Find where the given text appears and provide that cell's center as (x, y) coordinate. 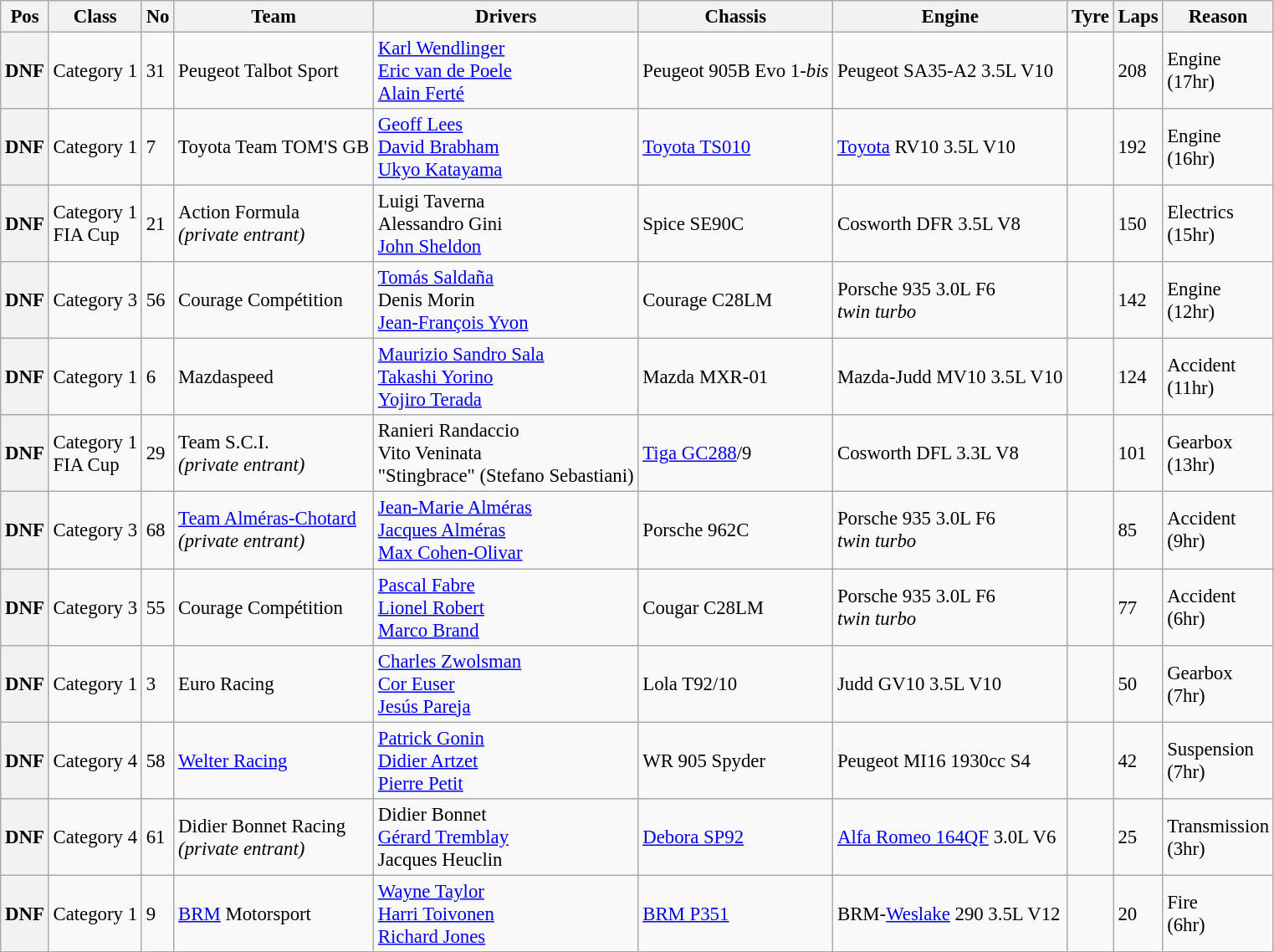
142 (1138, 300)
Wayne Taylor Harri Toivonen Richard Jones (506, 914)
BRM-Weslake 290 3.5L V12 (950, 914)
Team Alméras-Chotard(private entrant) (274, 530)
Engine(16hr) (1218, 147)
29 (157, 453)
Team S.C.I. (private entrant) (274, 453)
55 (157, 607)
WR 905 Spyder (736, 760)
Chassis (736, 17)
Team (274, 17)
Toyota TS010 (736, 147)
Maurizio Sandro Sala Takashi Yorino Yojiro Terada (506, 377)
Cougar C28LM (736, 607)
Class (95, 17)
56 (157, 300)
Euro Racing (274, 683)
Geoff Lees David Brabham Ukyo Katayama (506, 147)
Judd GV10 3.5L V10 (950, 683)
9 (157, 914)
42 (1138, 760)
Fire(6hr) (1218, 914)
Alfa Romeo 164QF 3.0L V6 (950, 837)
Tiga GC288/9 (736, 453)
Electrics(15hr) (1218, 224)
3 (157, 683)
77 (1138, 607)
Jean-Marie Alméras Jacques Alméras Max Cohen-Olivar (506, 530)
101 (1138, 453)
Engine (950, 17)
61 (157, 837)
7 (157, 147)
Action Formula(private entrant) (274, 224)
Suspension(7hr) (1218, 760)
208 (1138, 71)
58 (157, 760)
Cosworth DFR 3.5L V8 (950, 224)
Debora SP92 (736, 837)
Peugeot 905B Evo 1-bis (736, 71)
124 (1138, 377)
Mazda MXR-01 (736, 377)
68 (157, 530)
Peugeot SA35-A2 3.5L V10 (950, 71)
Reason (1218, 17)
Engine(12hr) (1218, 300)
Tyre (1091, 17)
BRM Motorsport (274, 914)
No (157, 17)
6 (157, 377)
Tomás Saldaña Denis Morin Jean-François Yvon (506, 300)
Gearbox(7hr) (1218, 683)
31 (157, 71)
Gearbox(13hr) (1218, 453)
Toyota RV10 3.5L V10 (950, 147)
50 (1138, 683)
Mazdaspeed (274, 377)
Welter Racing (274, 760)
Courage C28LM (736, 300)
Didier Bonnet Gérard Tremblay Jacques Heuclin (506, 837)
Laps (1138, 17)
Didier Bonnet Racing(private entrant) (274, 837)
20 (1138, 914)
Lola T92/10 (736, 683)
Pos (25, 17)
Accident(6hr) (1218, 607)
Peugeot Talbot Sport (274, 71)
150 (1138, 224)
Mazda-Judd MV10 3.5L V10 (950, 377)
Engine(17hr) (1218, 71)
Ranieri Randaccio Vito Veninata "Stingbrace" (Stefano Sebastiani) (506, 453)
Spice SE90C (736, 224)
Charles Zwolsman Cor Euser Jesús Pareja (506, 683)
85 (1138, 530)
Karl Wendlinger Eric van de Poele Alain Ferté (506, 71)
Cosworth DFL 3.3L V8 (950, 453)
BRM P351 (736, 914)
192 (1138, 147)
Transmission(3hr) (1218, 837)
Porsche 962C (736, 530)
Luigi Taverna Alessandro Gini John Sheldon (506, 224)
Accident(11hr) (1218, 377)
Peugeot MI16 1930cc S4 (950, 760)
Accident(9hr) (1218, 530)
21 (157, 224)
Toyota Team TOM'S GB (274, 147)
Pascal Fabre Lionel Robert Marco Brand (506, 607)
Drivers (506, 17)
Patrick Gonin Didier Artzet Pierre Petit (506, 760)
25 (1138, 837)
